Capture the cell that displays the provided text and extract its (X, Y) central coordinate. 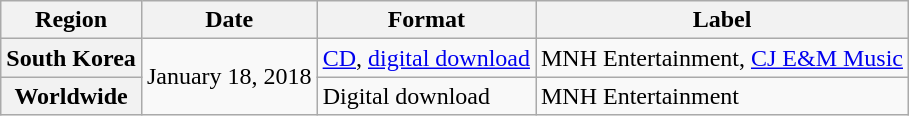
Region (72, 20)
Format (426, 20)
MNH Entertainment, CJ E&M Music (722, 58)
South Korea (72, 58)
Worldwide (72, 96)
Date (229, 20)
January 18, 2018 (229, 77)
MNH Entertainment (722, 96)
Digital download (426, 96)
Label (722, 20)
CD, digital download (426, 58)
